From the cell containing the given text, extract its center point as [X, Y] coordinate. 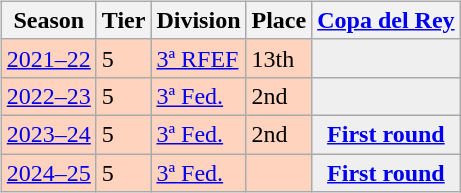
Copa del Rey [386, 20]
Division [198, 20]
3ª RFEF [198, 58]
Season [48, 20]
2023–24 [48, 134]
2022–23 [48, 96]
13th [279, 58]
Tier [124, 20]
2024–25 [48, 173]
2021–22 [48, 58]
Place [279, 20]
